Return [X, Y] of the center of cell containing provided text 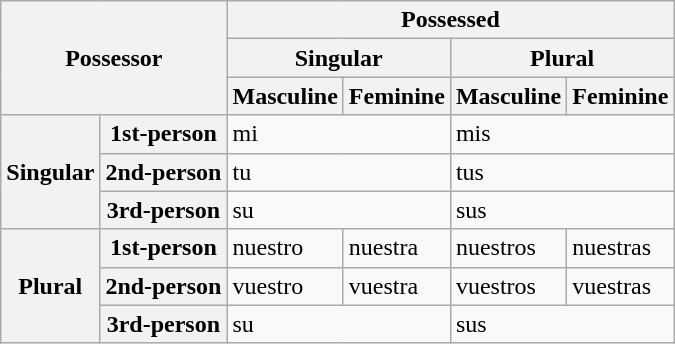
tu [338, 172]
vuestra [396, 286]
mis [562, 134]
nuestras [620, 248]
Possessor [114, 58]
nuestro [285, 248]
nuestra [396, 248]
vuestras [620, 286]
mi [338, 134]
vuestros [508, 286]
nuestros [508, 248]
tus [562, 172]
Possessed [450, 20]
vuestro [285, 286]
